Identify which cell holds the provided text, then report its [X, Y] central coordinate. 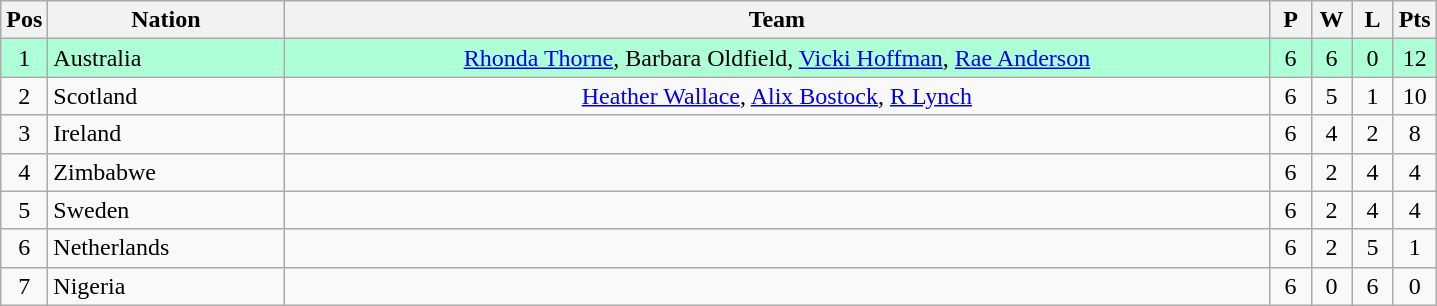
8 [1414, 134]
Australia [166, 58]
Nation [166, 20]
Rhonda Thorne, Barbara Oldfield, Vicki Hoffman, Rae Anderson [777, 58]
Ireland [166, 134]
10 [1414, 96]
Sweden [166, 210]
W [1332, 20]
Heather Wallace, Alix Bostock, R Lynch [777, 96]
12 [1414, 58]
Zimbabwe [166, 172]
3 [24, 134]
7 [24, 286]
P [1290, 20]
Pts [1414, 20]
Nigeria [166, 286]
Team [777, 20]
Scotland [166, 96]
L [1372, 20]
Pos [24, 20]
Netherlands [166, 248]
